Scan for the cell matching the given text and deliver its [x, y] coordinate at center. 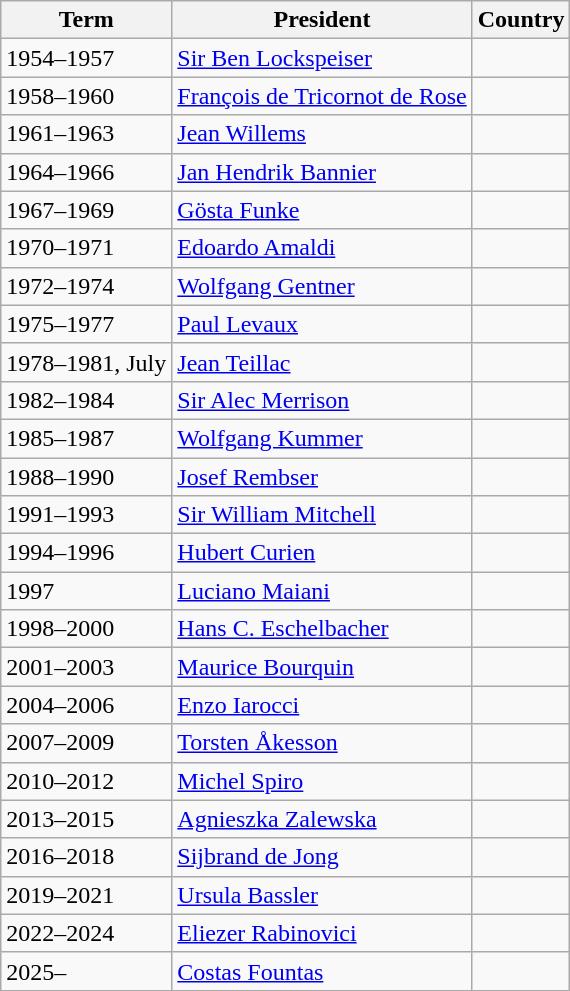
Enzo Iarocci [322, 705]
1970–1971 [86, 248]
1988–1990 [86, 477]
2022–2024 [86, 933]
Jan Hendrik Bannier [322, 172]
Wolfgang Gentner [322, 286]
1991–1993 [86, 515]
2004–2006 [86, 705]
President [322, 20]
2010–2012 [86, 781]
1997 [86, 591]
Costas Fountas [322, 971]
Term [86, 20]
2025– [86, 971]
1972–1974 [86, 286]
1954–1957 [86, 58]
Sir Alec Merrison [322, 400]
1982–1984 [86, 400]
1975–1977 [86, 324]
Hubert Curien [322, 553]
Paul Levaux [322, 324]
Agnieszka Zalewska [322, 819]
Sijbrand de Jong [322, 857]
1967–1969 [86, 210]
1958–1960 [86, 96]
2007–2009 [86, 743]
2001–2003 [86, 667]
Gösta Funke [322, 210]
2019–2021 [86, 895]
Eliezer Rabinovici [322, 933]
François de Tricornot de Rose [322, 96]
1998–2000 [86, 629]
1985–1987 [86, 438]
Wolfgang Kummer [322, 438]
Josef Rembser [322, 477]
1994–1996 [86, 553]
Sir Ben Lockspeiser [322, 58]
1964–1966 [86, 172]
Hans C. Eschelbacher [322, 629]
Country [521, 20]
1978–1981, July [86, 362]
Luciano Maiani [322, 591]
Jean Teillac [322, 362]
Jean Willems [322, 134]
1961–1963 [86, 134]
2016–2018 [86, 857]
Torsten Åkesson [322, 743]
Sir William Mitchell [322, 515]
Maurice Bourquin [322, 667]
Edoardo Amaldi [322, 248]
2013–2015 [86, 819]
Michel Spiro [322, 781]
Ursula Bassler [322, 895]
